Search for the cell housing the specified text and yield its [X, Y] center coordinate. 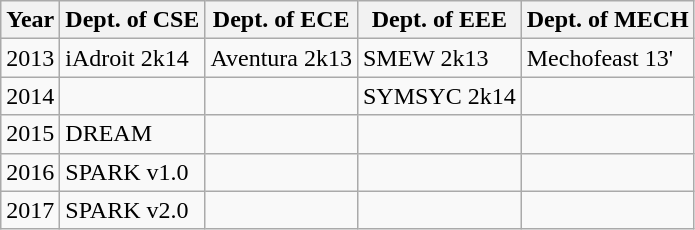
2016 [30, 172]
Aventura 2k13 [282, 58]
2017 [30, 210]
2013 [30, 58]
2015 [30, 134]
Dept. of EEE [439, 20]
SYMSYC 2k14 [439, 96]
DREAM [132, 134]
SPARK v2.0 [132, 210]
Mechofeast 13' [608, 58]
SPARK v1.0 [132, 172]
Dept. of ECE [282, 20]
2014 [30, 96]
Dept. of MECH [608, 20]
Year [30, 20]
iAdroit 2k14 [132, 58]
Dept. of CSE [132, 20]
SMEW 2k13 [439, 58]
